Identify which cell holds the provided text, then report its (x, y) central coordinate. 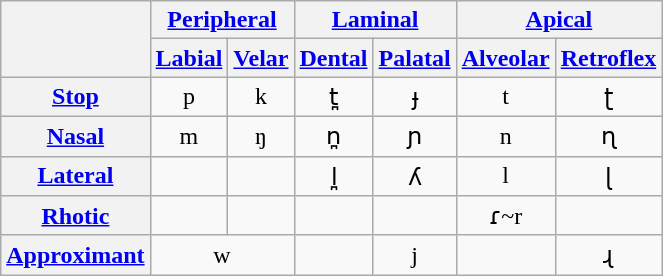
l (506, 176)
t (506, 97)
Alveolar (506, 58)
j (414, 255)
n̪ (334, 136)
Velar (261, 58)
ɾ~r (506, 216)
ʎ (414, 176)
Laminal (375, 20)
k (261, 97)
Rhotic (76, 216)
Peripheral (222, 20)
ɟ (414, 97)
Apical (559, 20)
ɻ (608, 255)
Stop (76, 97)
ŋ (261, 136)
ɳ (608, 136)
Approximant (76, 255)
Labial (189, 58)
ɲ (414, 136)
n (506, 136)
ɭ (608, 176)
ʈ (608, 97)
Dental (334, 58)
t̪ (334, 97)
Lateral (76, 176)
Nasal (76, 136)
p (189, 97)
l̪ (334, 176)
Retroflex (608, 58)
Palatal (414, 58)
m (189, 136)
w (222, 255)
